Capture the cell that displays the provided text and extract its (X, Y) central coordinate. 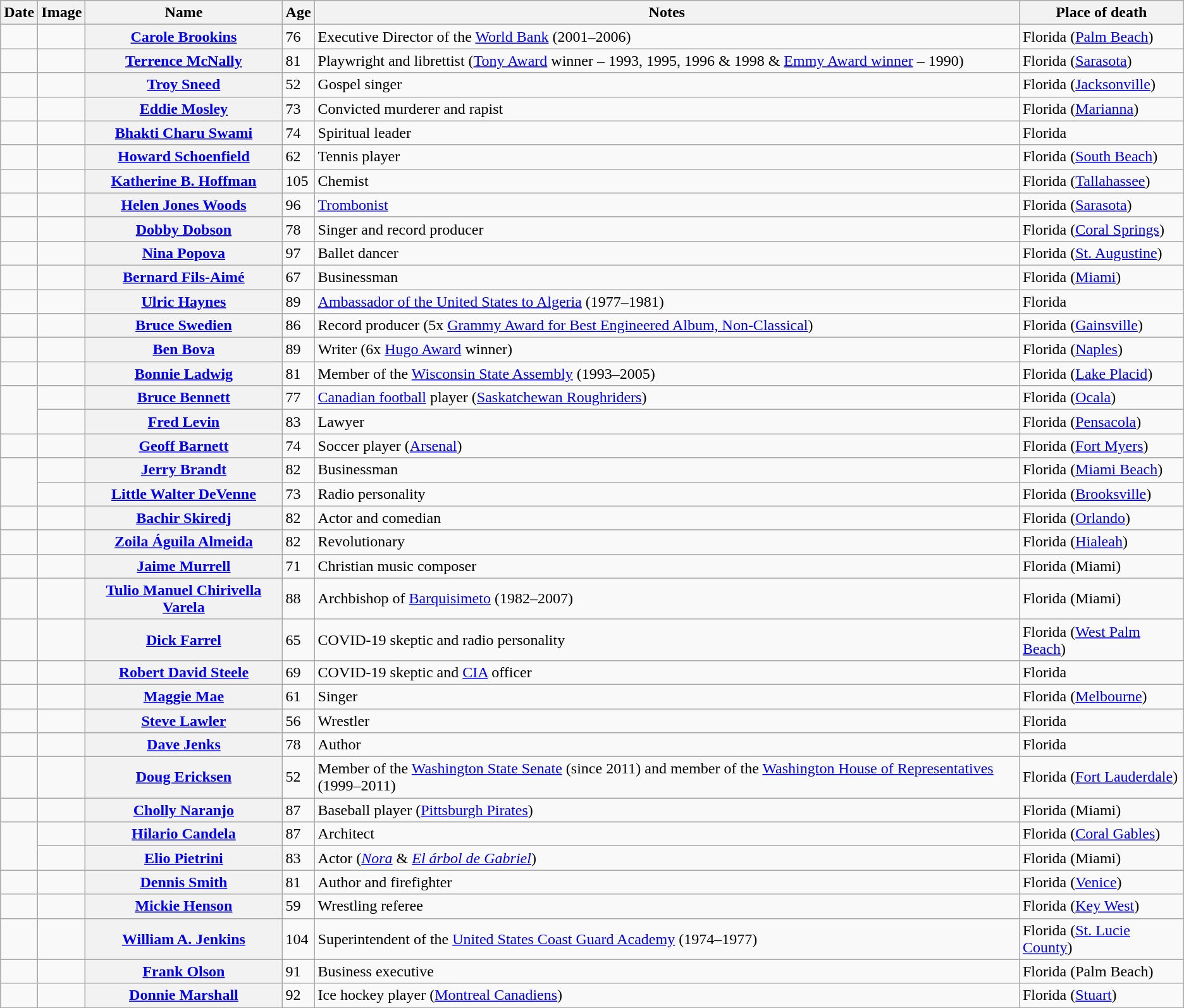
Canadian football player (Saskatchewan Roughriders) (667, 398)
Writer (6x Hugo Award winner) (667, 350)
88 (299, 598)
Zoila Águila Almeida (183, 542)
Florida (Stuart) (1101, 995)
Dick Farrel (183, 640)
Tennis player (667, 157)
Dobby Dobson (183, 229)
Archbishop of Barquisimeto (1982–2007) (667, 598)
Cholly Naranjo (183, 810)
86 (299, 326)
Tulio Manuel Chirivella Varela (183, 598)
Fred Levin (183, 422)
Doug Ericksen (183, 778)
Mickie Henson (183, 906)
Florida (Orlando) (1101, 518)
Executive Director of the World Bank (2001–2006) (667, 37)
Record producer (5x Grammy Award for Best Engineered Album, Non-Classical) (667, 326)
Architect (667, 834)
Image (62, 13)
William A. Jenkins (183, 938)
Little Walter DeVenne (183, 494)
Robert David Steele (183, 672)
Notes (667, 13)
Florida (Gainsville) (1101, 326)
56 (299, 720)
Superintendent of the United States Coast Guard Academy (1974–1977) (667, 938)
Howard Schoenfield (183, 157)
Frank Olson (183, 971)
Jerry Brandt (183, 470)
Florida (St. Lucie County) (1101, 938)
Florida (Brooksville) (1101, 494)
77 (299, 398)
Terrence McNally (183, 61)
105 (299, 181)
Florida (Tallahassee) (1101, 181)
Jaime Murrell (183, 566)
Florida (West Palm Beach) (1101, 640)
Christian music composer (667, 566)
Florida (Melbourne) (1101, 696)
Carole Brookins (183, 37)
Radio personality (667, 494)
Florida (St. Augustine) (1101, 253)
Author and firefighter (667, 882)
69 (299, 672)
Florida (South Beach) (1101, 157)
Dennis Smith (183, 882)
61 (299, 696)
Revolutionary (667, 542)
Actor (Nora & El árbol de Gabriel) (667, 858)
Member of the Washington State Senate (since 2011) and member of the Washington House of Representatives (1999–2011) (667, 778)
Soccer player (Arsenal) (667, 446)
Singer and record producer (667, 229)
62 (299, 157)
Age (299, 13)
Helen Jones Woods (183, 205)
Florida (Fort Myers) (1101, 446)
Ambassador of the United States to Algeria (1977–1981) (667, 302)
Bhakti Charu Swami (183, 133)
Spiritual leader (667, 133)
Ballet dancer (667, 253)
Trombonist (667, 205)
Florida (Coral Gables) (1101, 834)
91 (299, 971)
104 (299, 938)
Florida (Naples) (1101, 350)
96 (299, 205)
65 (299, 640)
Florida (Marianna) (1101, 109)
Chemist (667, 181)
Donnie Marshall (183, 995)
Troy Sneed (183, 85)
Florida (Lake Placid) (1101, 374)
Bruce Bennett (183, 398)
Elio Pietrini (183, 858)
Florida (Hialeah) (1101, 542)
Bruce Swedien (183, 326)
59 (299, 906)
Bonnie Ladwig (183, 374)
Playwright and librettist (Tony Award winner – 1993, 1995, 1996 & 1998 & Emmy Award winner – 1990) (667, 61)
97 (299, 253)
Eddie Mosley (183, 109)
Name (183, 13)
Florida (Coral Springs) (1101, 229)
Gospel singer (667, 85)
Member of the Wisconsin State Assembly (1993–2005) (667, 374)
Convicted murderer and rapist (667, 109)
92 (299, 995)
Date (19, 13)
Hilario Candela (183, 834)
Bernard Fils-Aimé (183, 277)
COVID-19 skeptic and CIA officer (667, 672)
Florida (Venice) (1101, 882)
Katherine B. Hoffman (183, 181)
Ben Bova (183, 350)
Maggie Mae (183, 696)
Florida (Fort Lauderdale) (1101, 778)
Actor and comedian (667, 518)
Florida (Ocala) (1101, 398)
Singer (667, 696)
Florida (Miami Beach) (1101, 470)
Wrestler (667, 720)
67 (299, 277)
Author (667, 745)
Florida (Pensacola) (1101, 422)
Place of death (1101, 13)
Florida (Jacksonville) (1101, 85)
Steve Lawler (183, 720)
Ice hockey player (Montreal Canadiens) (667, 995)
Florida (Key West) (1101, 906)
Wrestling referee (667, 906)
Geoff Barnett (183, 446)
Business executive (667, 971)
76 (299, 37)
Nina Popova (183, 253)
Lawyer (667, 422)
Dave Jenks (183, 745)
Bachir Skiredj (183, 518)
Ulric Haynes (183, 302)
71 (299, 566)
Baseball player (Pittsburgh Pirates) (667, 810)
COVID-19 skeptic and radio personality (667, 640)
